Pinpoint the cell where the given text exists, returning its (X, Y) midpoint coordinate. 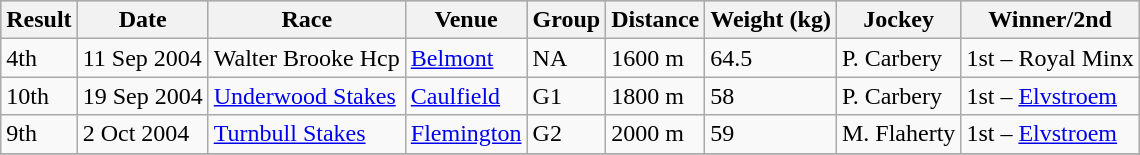
Group (566, 20)
NA (566, 58)
Underwood Stakes (306, 96)
Walter Brooke Hcp (306, 58)
1st – Royal Minx (1050, 58)
1600 m (656, 58)
10th (39, 96)
2000 m (656, 134)
1800 m (656, 96)
Caulfield (466, 96)
Weight (kg) (771, 20)
64.5 (771, 58)
Turnbull Stakes (306, 134)
59 (771, 134)
Venue (466, 20)
Distance (656, 20)
11 Sep 2004 (142, 58)
19 Sep 2004 (142, 96)
Jockey (898, 20)
2 Oct 2004 (142, 134)
Race (306, 20)
9th (39, 134)
58 (771, 96)
G2 (566, 134)
Date (142, 20)
Winner/2nd (1050, 20)
Result (39, 20)
Flemington (466, 134)
Belmont (466, 58)
G1 (566, 96)
M. Flaherty (898, 134)
4th (39, 58)
